Capture the cell that displays the provided text and extract its (x, y) central coordinate. 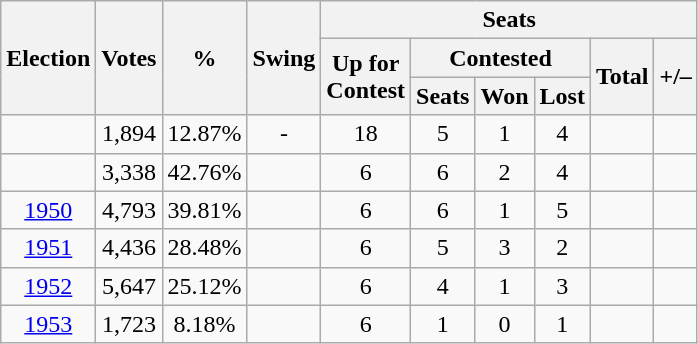
42.76% (204, 172)
25.12% (204, 286)
1,723 (129, 324)
- (284, 134)
Total (622, 77)
12.87% (204, 134)
28.48% (204, 248)
Contested (501, 58)
Won (504, 96)
Votes (129, 58)
Election (48, 58)
1953 (48, 324)
Swing (284, 58)
Up forContest (366, 77)
1950 (48, 210)
+/– (676, 77)
4,436 (129, 248)
1952 (48, 286)
39.81% (204, 210)
0 (504, 324)
1,894 (129, 134)
3,338 (129, 172)
8.18% (204, 324)
% (204, 58)
Lost (562, 96)
4,793 (129, 210)
1951 (48, 248)
5,647 (129, 286)
18 (366, 134)
